From the cell containing the given text, extract its center point as (x, y) coordinate. 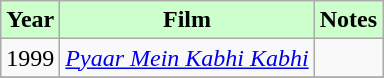
Notes (348, 20)
1999 (30, 58)
Pyaar Mein Kabhi Kabhi (187, 58)
Film (187, 20)
Year (30, 20)
